Output the [x, y] coordinate of the center of the cell containing the given text.  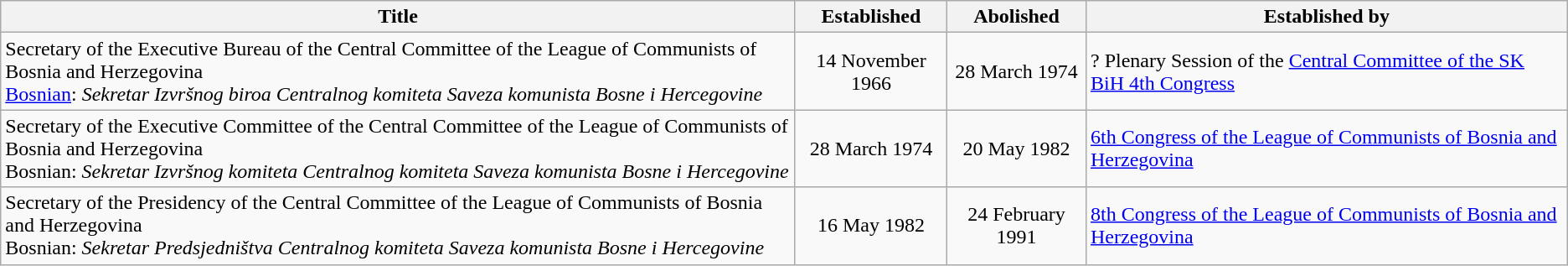
Abolished [1016, 17]
16 May 1982 [871, 226]
6th Congress of the League of Communists of Bosnia and Herzegovina [1327, 149]
24 February 1991 [1016, 226]
14 November 1966 [871, 71]
20 May 1982 [1016, 149]
? Plenary Session of the Central Committee of the SK BiH 4th Congress [1327, 71]
Established [871, 17]
Established by [1327, 17]
8th Congress of the League of Communists of Bosnia and Herzegovina [1327, 226]
Title [399, 17]
